Extract the (X, Y) coordinate from the center of the cell holding the provided text.  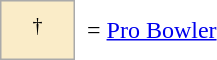
† (38, 30)
